Pinpoint the cell where the given text exists, returning its [x, y] midpoint coordinate. 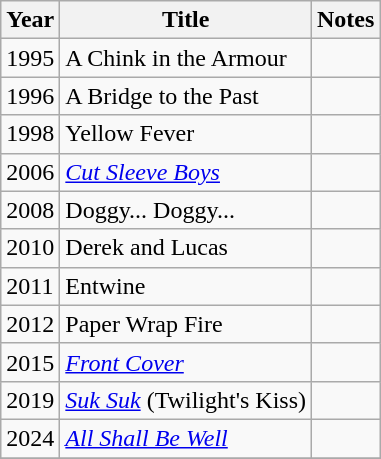
2011 [30, 286]
All Shall Be Well [186, 438]
Suk Suk (Twilight's Kiss) [186, 400]
2019 [30, 400]
Doggy... Doggy... [186, 210]
1995 [30, 58]
2024 [30, 438]
Derek and Lucas [186, 248]
1996 [30, 96]
Front Cover [186, 362]
A Bridge to the Past [186, 96]
1998 [30, 134]
Paper Wrap Fire [186, 324]
Entwine [186, 286]
Notes [346, 20]
2015 [30, 362]
2006 [30, 172]
Yellow Fever [186, 134]
Title [186, 20]
2008 [30, 210]
A Chink in the Armour [186, 58]
2010 [30, 248]
Cut Sleeve Boys [186, 172]
Year [30, 20]
2012 [30, 324]
